Provide the (X, Y) coordinate of the cell's center where the given text is located.  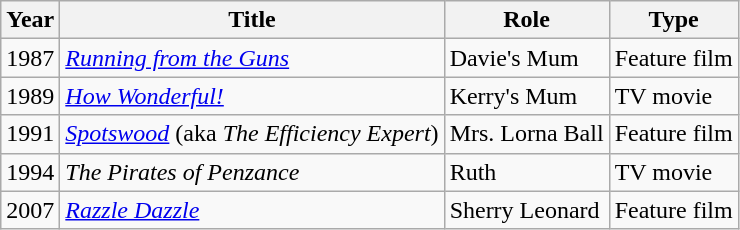
Running from the Guns (252, 58)
Role (526, 20)
Mrs. Lorna Ball (526, 134)
2007 (30, 210)
1994 (30, 172)
Title (252, 20)
1989 (30, 96)
Spotswood (aka The Efficiency Expert) (252, 134)
Davie's Mum (526, 58)
Razzle Dazzle (252, 210)
Year (30, 20)
How Wonderful! (252, 96)
Kerry's Mum (526, 96)
1991 (30, 134)
The Pirates of Penzance (252, 172)
Sherry Leonard (526, 210)
Ruth (526, 172)
1987 (30, 58)
Type (674, 20)
